Provide the (X, Y) coordinate of the cell's center where the given text is located.  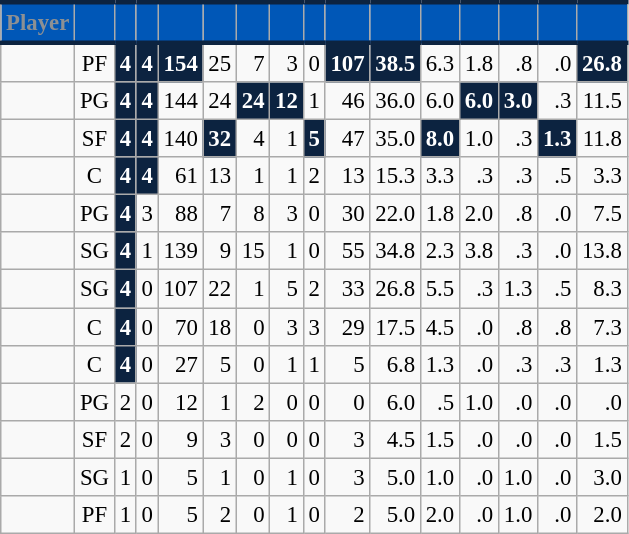
2.3 (440, 251)
11.8 (602, 139)
33 (348, 289)
15 (252, 251)
32 (220, 139)
36.0 (395, 101)
70 (180, 327)
8.0 (440, 139)
47 (348, 139)
88 (180, 214)
144 (180, 101)
140 (180, 139)
30 (348, 214)
139 (180, 251)
7.5 (602, 214)
35.0 (395, 139)
34.8 (395, 251)
15.3 (395, 176)
29 (348, 327)
6.8 (395, 364)
11.5 (602, 101)
46 (348, 101)
154 (180, 62)
5.5 (440, 289)
3.8 (478, 251)
18 (220, 327)
Player (38, 22)
8.3 (602, 289)
6.3 (440, 62)
55 (348, 251)
27 (180, 364)
17.5 (395, 327)
8 (252, 214)
22 (220, 289)
13.8 (602, 251)
22.0 (395, 214)
25 (220, 62)
38.5 (395, 62)
61 (180, 176)
7.3 (602, 327)
